Extract the (x, y) coordinate from the center of the cell holding the provided text.  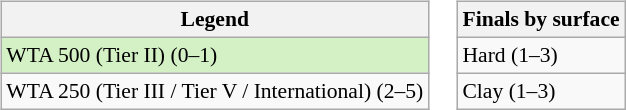
Hard (1–3) (540, 55)
WTA 250 (Tier III / Tier V / International) (2–5) (214, 91)
Clay (1–3) (540, 91)
Finals by surface (540, 20)
Legend (214, 20)
WTA 500 (Tier II) (0–1) (214, 55)
